Extract the (X, Y) coordinate from the center of the cell holding the provided text.  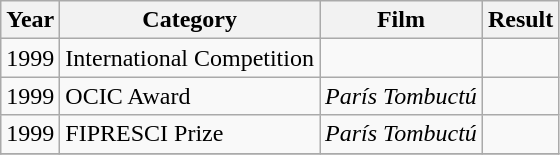
FIPRESCI Prize (190, 134)
International Competition (190, 58)
Film (402, 20)
Category (190, 20)
OCIC Award (190, 96)
Result (520, 20)
Year (30, 20)
